Search for the cell housing the specified text and yield its (X, Y) center coordinate. 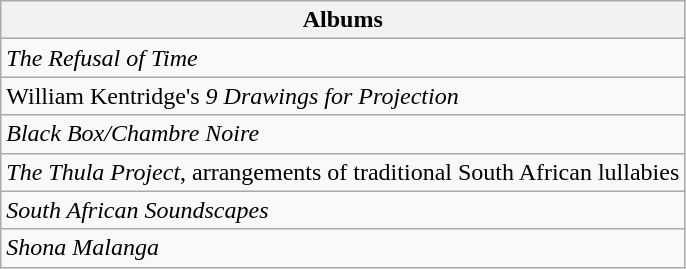
The Thula Project, arrangements of traditional South African lullabies (343, 172)
Black Box/Chambre Noire (343, 134)
The Refusal of Time (343, 58)
Albums (343, 20)
South African Soundscapes (343, 210)
Shona Malanga (343, 248)
William Kentridge's 9 Drawings for Projection (343, 96)
